Provide the [X, Y] coordinate of the cell's center where the given text is located.  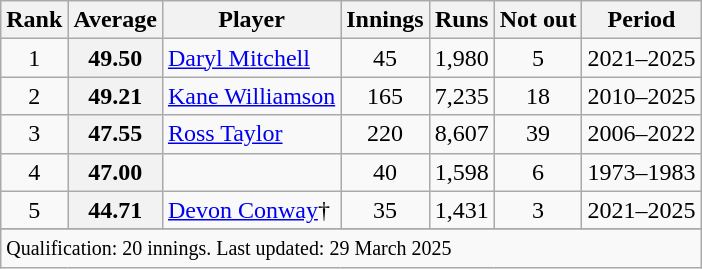
Qualification: 20 innings. Last updated: 29 March 2025 [351, 248]
2 [34, 96]
Ross Taylor [251, 134]
220 [385, 134]
40 [385, 172]
6 [538, 172]
47.00 [116, 172]
Player [251, 20]
Runs [462, 20]
165 [385, 96]
Not out [538, 20]
2010–2025 [642, 96]
Rank [34, 20]
47.55 [116, 134]
Kane Williamson [251, 96]
39 [538, 134]
45 [385, 58]
49.50 [116, 58]
Innings [385, 20]
7,235 [462, 96]
44.71 [116, 210]
1973–1983 [642, 172]
Devon Conway† [251, 210]
4 [34, 172]
1,431 [462, 210]
8,607 [462, 134]
1,598 [462, 172]
1,980 [462, 58]
35 [385, 210]
Period [642, 20]
1 [34, 58]
Daryl Mitchell [251, 58]
18 [538, 96]
Average [116, 20]
2006–2022 [642, 134]
49.21 [116, 96]
